Return [x, y] of the center of cell containing provided text 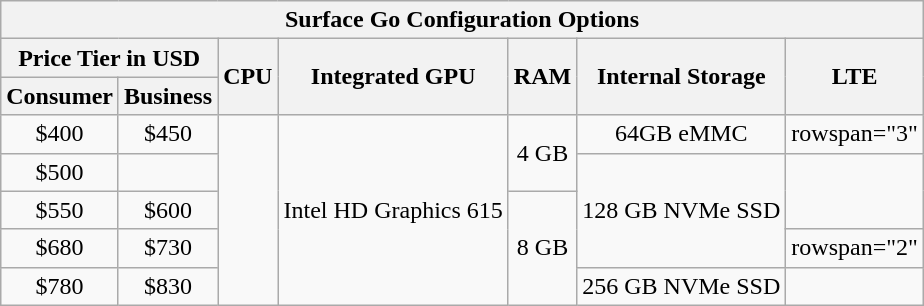
Internal Storage [682, 77]
$400 [60, 134]
$450 [168, 134]
CPU [248, 77]
LTE [855, 77]
Business [168, 96]
Consumer [60, 96]
$680 [60, 248]
RAM [542, 77]
rowspan="3" [855, 134]
Integrated GPU [393, 77]
$830 [168, 286]
$780 [60, 286]
$500 [60, 172]
$730 [168, 248]
$550 [60, 210]
8 GB [542, 248]
Surface Go Configuration Options [462, 20]
Intel HD Graphics 615 [393, 210]
64GB eMMC [682, 134]
4 GB [542, 153]
256 GB NVMe SSD [682, 286]
rowspan="2" [855, 248]
Price Tier in USD [110, 58]
128 GB NVMe SSD [682, 210]
$600 [168, 210]
